Return the (x, y) coordinate for the center point of the cell that contains the specified text.  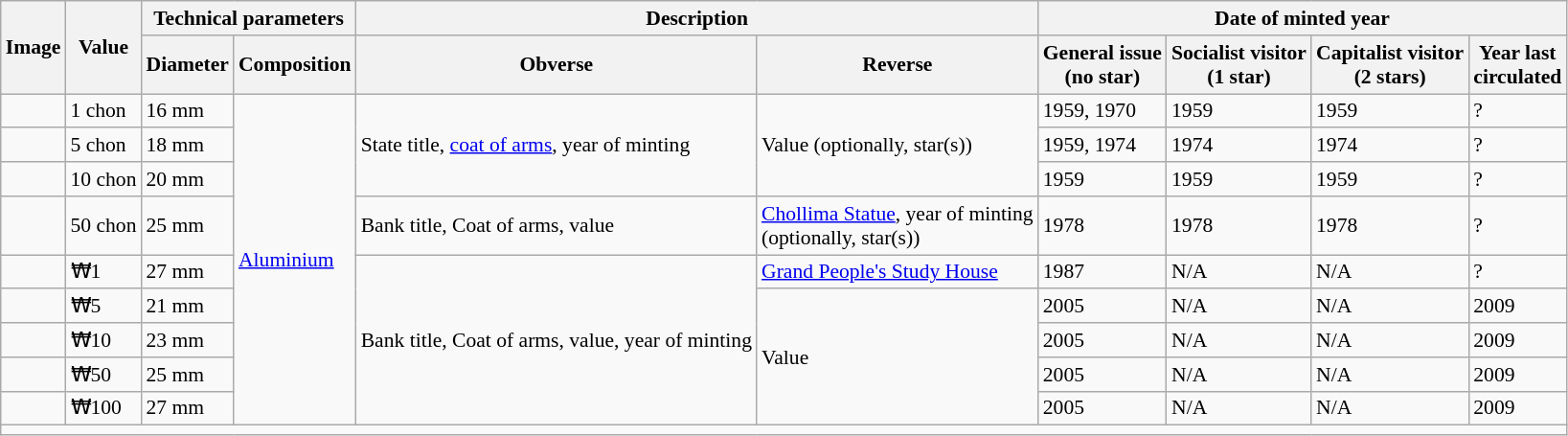
₩1 (103, 272)
16 mm (188, 111)
Grand People's Study House (898, 272)
₩50 (103, 375)
Bank title, Coat of arms, value, year of minting (557, 340)
5 chon (103, 146)
Reverse (898, 65)
Capitalist visitor(2 stars) (1390, 65)
₩10 (103, 340)
Bank title, Coat of arms, value (557, 226)
Date of minted year (1303, 18)
Image (34, 48)
Obverse (557, 65)
Value (optionally, star(s)) (898, 146)
1 chon (103, 111)
Diameter (188, 65)
1959, 1970 (1102, 111)
Aluminium (295, 260)
1959, 1974 (1102, 146)
1987 (1102, 272)
18 mm (188, 146)
Description (697, 18)
Composition (295, 65)
₩100 (103, 408)
State title, coat of arms, year of minting (557, 146)
Year lastcirculated (1517, 65)
Chollima Statue, year of minting(optionally, star(s)) (898, 226)
50 chon (103, 226)
20 mm (188, 179)
General issue(no star) (1102, 65)
23 mm (188, 340)
10 chon (103, 179)
Socialist visitor(1 star) (1239, 65)
Technical parameters (249, 18)
21 mm (188, 307)
₩5 (103, 307)
